Capture the cell that displays the provided text and extract its [x, y] central coordinate. 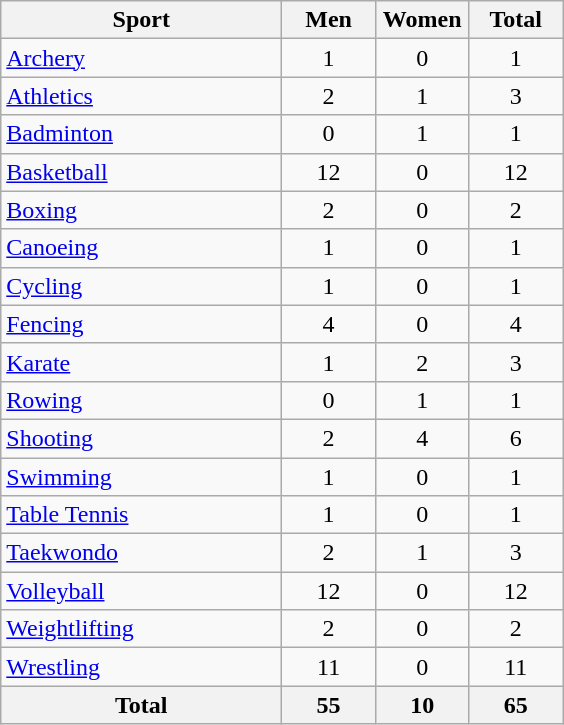
Wrestling [142, 667]
Volleyball [142, 591]
Cycling [142, 286]
Boxing [142, 210]
Archery [142, 58]
Women [422, 20]
Table Tennis [142, 515]
55 [329, 705]
Taekwondo [142, 553]
Badminton [142, 134]
Swimming [142, 477]
6 [516, 438]
Rowing [142, 400]
Athletics [142, 96]
Sport [142, 20]
Men [329, 20]
10 [422, 705]
Canoeing [142, 248]
Karate [142, 362]
65 [516, 705]
Weightlifting [142, 629]
Fencing [142, 324]
Basketball [142, 172]
Shooting [142, 438]
